Determine the (x, y) coordinate at the center of the cell enclosing the given text.  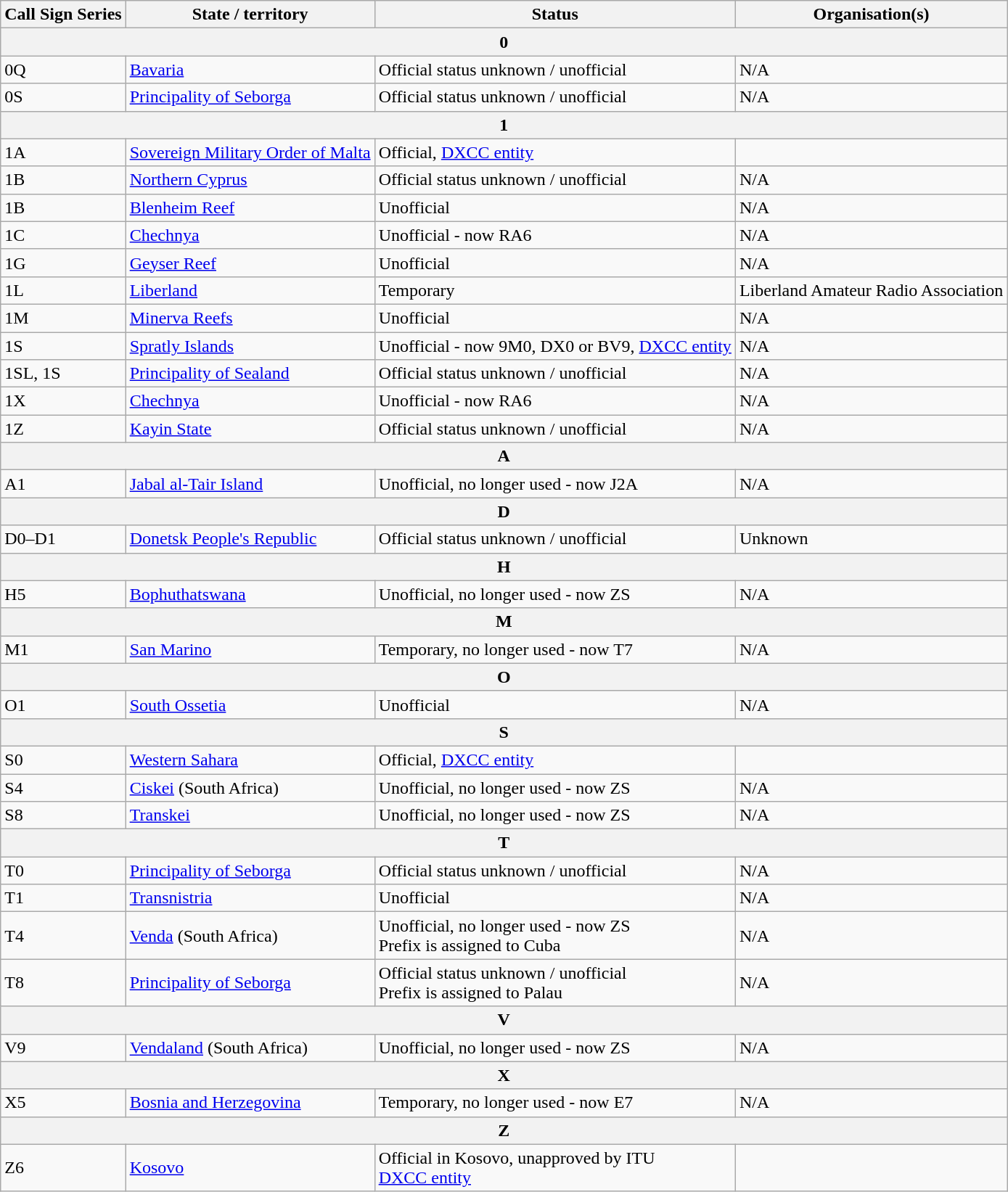
H5 (63, 594)
1Z (63, 429)
Jabal al-Tair Island (250, 484)
Call Sign Series (63, 15)
Z (504, 1130)
Temporary, no longer used - now T7 (554, 649)
D0–D1 (63, 539)
Principality of Sealand (250, 374)
Official in Kosovo, unapproved by ITU DXCC entity (554, 1168)
Transnistria (250, 898)
Sovereign Military Order of Malta (250, 152)
Unofficial - now 9M0, DX0 or BV9, DXCC entity (554, 346)
Kayin State (250, 429)
Geyser Reef (250, 263)
V (504, 1020)
Bophuthatswana (250, 594)
Bosnia and Herzegovina (250, 1103)
Donetsk People's Republic (250, 539)
0Q (63, 70)
H (504, 567)
Liberland Amateur Radio Association (871, 290)
South Ossetia (250, 704)
M1 (63, 649)
S4 (63, 787)
Unknown (871, 539)
S8 (63, 815)
O1 (63, 704)
1M (63, 318)
T (504, 843)
Northern Cyprus (250, 180)
Western Sahara (250, 760)
State / territory (250, 15)
Temporary, no longer used - now E7 (554, 1103)
1L (63, 290)
Bavaria (250, 70)
0 (504, 42)
X5 (63, 1103)
Ciskei (South Africa) (250, 787)
A (504, 456)
A1 (63, 484)
Vendaland (South Africa) (250, 1048)
Temporary (554, 290)
M (504, 622)
X (504, 1075)
Blenheim Reef (250, 207)
Kosovo (250, 1168)
Unofficial, no longer used - now ZS Prefix is assigned to Cuba (554, 936)
T4 (63, 936)
Venda (South Africa) (250, 936)
V9 (63, 1048)
1G (63, 263)
T1 (63, 898)
Z6 (63, 1168)
D (504, 511)
T0 (63, 871)
S0 (63, 760)
Status (554, 15)
1SL, 1S (63, 374)
Unofficial, no longer used - now J2A (554, 484)
Official status unknown / unofficial Prefix is assigned to Palau (554, 982)
Liberland (250, 290)
1S (63, 346)
San Marino (250, 649)
Spratly Islands (250, 346)
O (504, 677)
1A (63, 152)
Organisation(s) (871, 15)
T8 (63, 982)
1X (63, 401)
1C (63, 235)
0S (63, 97)
1 (504, 125)
Transkei (250, 815)
S (504, 732)
Minerva Reefs (250, 318)
